Identify which cell holds the provided text, then report its (x, y) central coordinate. 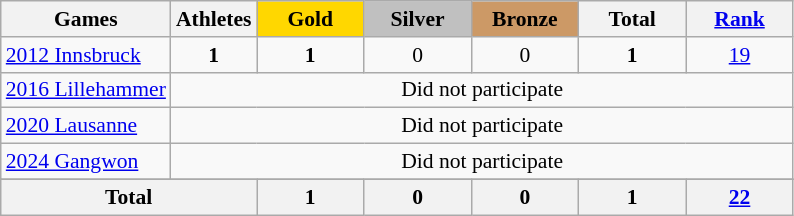
Silver (418, 19)
22 (740, 197)
Games (86, 19)
19 (740, 55)
2016 Lillehammer (86, 90)
Athletes (214, 19)
2020 Lausanne (86, 126)
2012 Innsbruck (86, 55)
Rank (740, 19)
2024 Gangwon (86, 162)
Gold (310, 19)
Bronze (524, 19)
